For the text-containing cell, return its midpoint in (x, y) coordinate format. 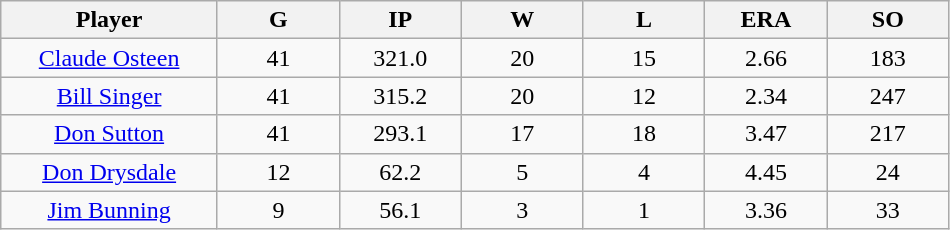
62.2 (400, 172)
Player (110, 20)
SO (888, 20)
217 (888, 134)
L (644, 20)
Claude Osteen (110, 58)
Don Drysdale (110, 172)
5 (522, 172)
24 (888, 172)
183 (888, 58)
18 (644, 134)
3.47 (766, 134)
315.2 (400, 96)
G (278, 20)
2.66 (766, 58)
3 (522, 210)
3.36 (766, 210)
293.1 (400, 134)
Jim Bunning (110, 210)
ERA (766, 20)
Bill Singer (110, 96)
15 (644, 58)
4.45 (766, 172)
2.34 (766, 96)
1 (644, 210)
Don Sutton (110, 134)
9 (278, 210)
321.0 (400, 58)
33 (888, 210)
56.1 (400, 210)
247 (888, 96)
17 (522, 134)
W (522, 20)
IP (400, 20)
4 (644, 172)
